For the text-containing cell, return its midpoint in (X, Y) coordinate format. 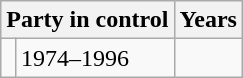
Years (208, 20)
1974–1996 (94, 58)
Party in control (88, 20)
